From the cell containing the given text, extract its center point as (x, y) coordinate. 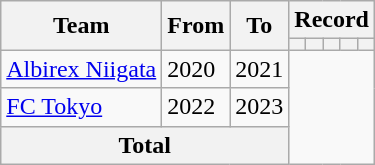
To (260, 26)
2021 (260, 69)
Record (332, 20)
Total (145, 145)
Albirex Niigata (82, 69)
Team (82, 26)
2023 (260, 107)
2020 (196, 69)
FC Tokyo (82, 107)
From (196, 26)
2022 (196, 107)
